From the cell containing the given text, extract its center point as (X, Y) coordinate. 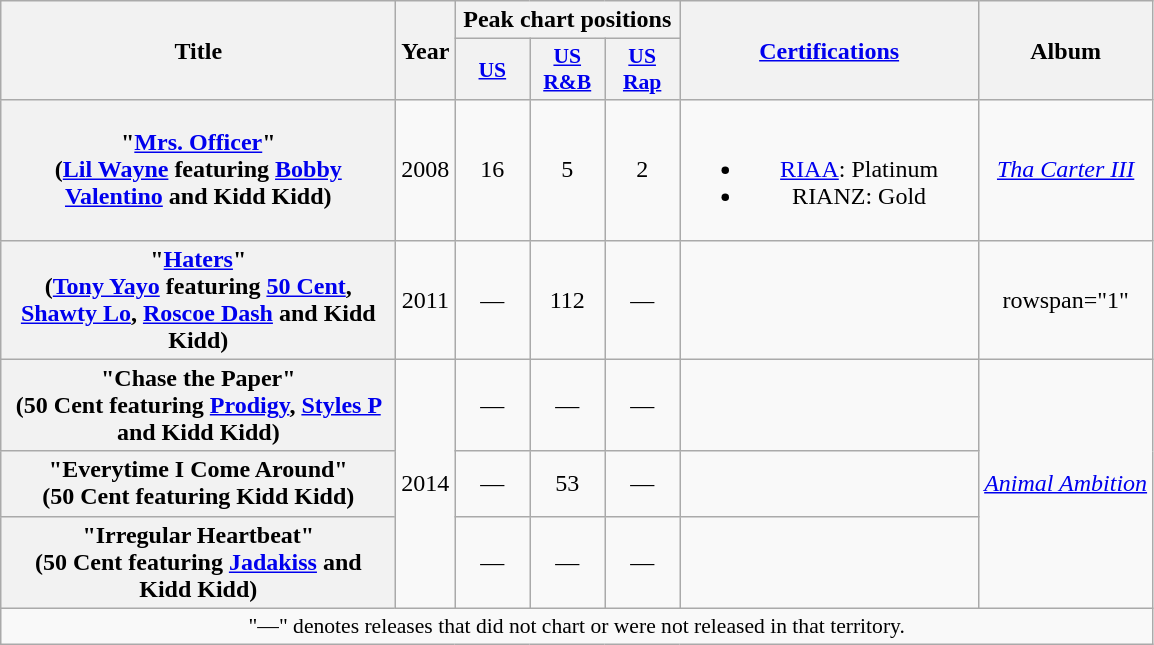
US (492, 70)
"Irregular Heartbeat" (50 Cent featuring Jadakiss and Kidd Kidd) (198, 562)
Year (426, 50)
"Chase the Paper" (50 Cent featuring Prodigy, Styles P and Kidd Kidd) (198, 405)
RIAA: PlatinumRIANZ: Gold (830, 170)
2008 (426, 170)
2011 (426, 300)
5 (568, 170)
2014 (426, 484)
"—" denotes releases that did not chart or were not released in that territory. (577, 626)
Album (1066, 50)
16 (492, 170)
Tha Carter III (1066, 170)
"Mrs. Officer"(Lil Wayne featuring Bobby Valentino and Kidd Kidd) (198, 170)
"Haters"(Tony Yayo featuring 50 Cent, Shawty Lo, Roscoe Dash and Kidd Kidd) (198, 300)
Animal Ambition (1066, 484)
2 (642, 170)
USR&B (568, 70)
rowspan="1" (1066, 300)
Title (198, 50)
53 (568, 484)
Certifications (830, 50)
Peak chart positions (568, 20)
USRap (642, 70)
"Everytime I Come Around" (50 Cent featuring Kidd Kidd) (198, 484)
112 (568, 300)
